For the text-containing cell, return its midpoint in [x, y] coordinate format. 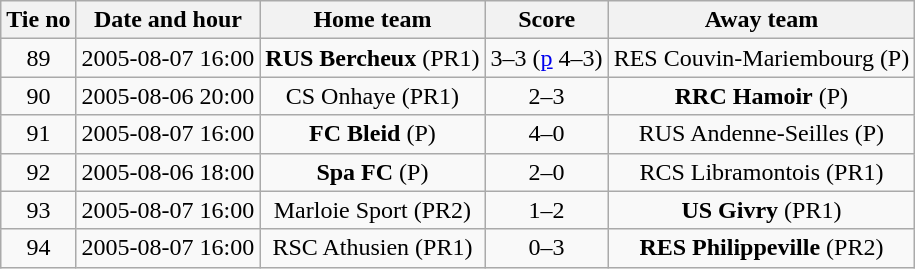
Marloie Sport (PR2) [372, 210]
US Givry (PR1) [762, 210]
0–3 [546, 248]
89 [38, 58]
3–3 (p 4–3) [546, 58]
Home team [372, 20]
2–3 [546, 96]
Tie no [38, 20]
FC Bleid (P) [372, 134]
Away team [762, 20]
CS Onhaye (PR1) [372, 96]
91 [38, 134]
2005-08-06 18:00 [168, 172]
RUS Andenne-Seilles (P) [762, 134]
93 [38, 210]
2005-08-06 20:00 [168, 96]
RUS Bercheux (PR1) [372, 58]
4–0 [546, 134]
RCS Libramontois (PR1) [762, 172]
Spa FC (P) [372, 172]
RES Couvin-Mariembourg (P) [762, 58]
1–2 [546, 210]
94 [38, 248]
90 [38, 96]
2–0 [546, 172]
Score [546, 20]
92 [38, 172]
RRC Hamoir (P) [762, 96]
Date and hour [168, 20]
RES Philippeville (PR2) [762, 248]
RSC Athusien (PR1) [372, 248]
